Pinpoint the cell where the given text exists, returning its [X, Y] midpoint coordinate. 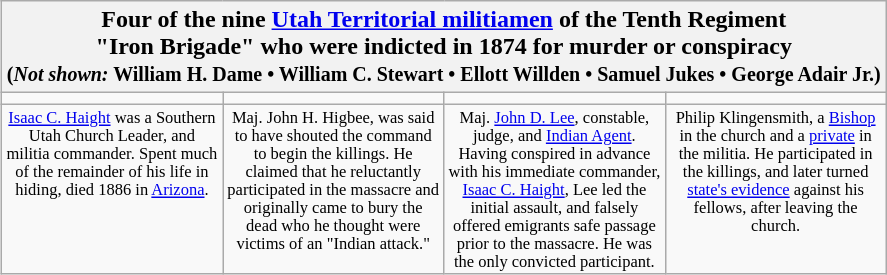
Isaac C. Haight was a Southern Utah Church Leader, and militia commander. Spent much of the remainder of his life in hiding, died 1886 in Arizona. [112, 189]
